Locate the cell with the specified text and output its (x, y) center coordinate. 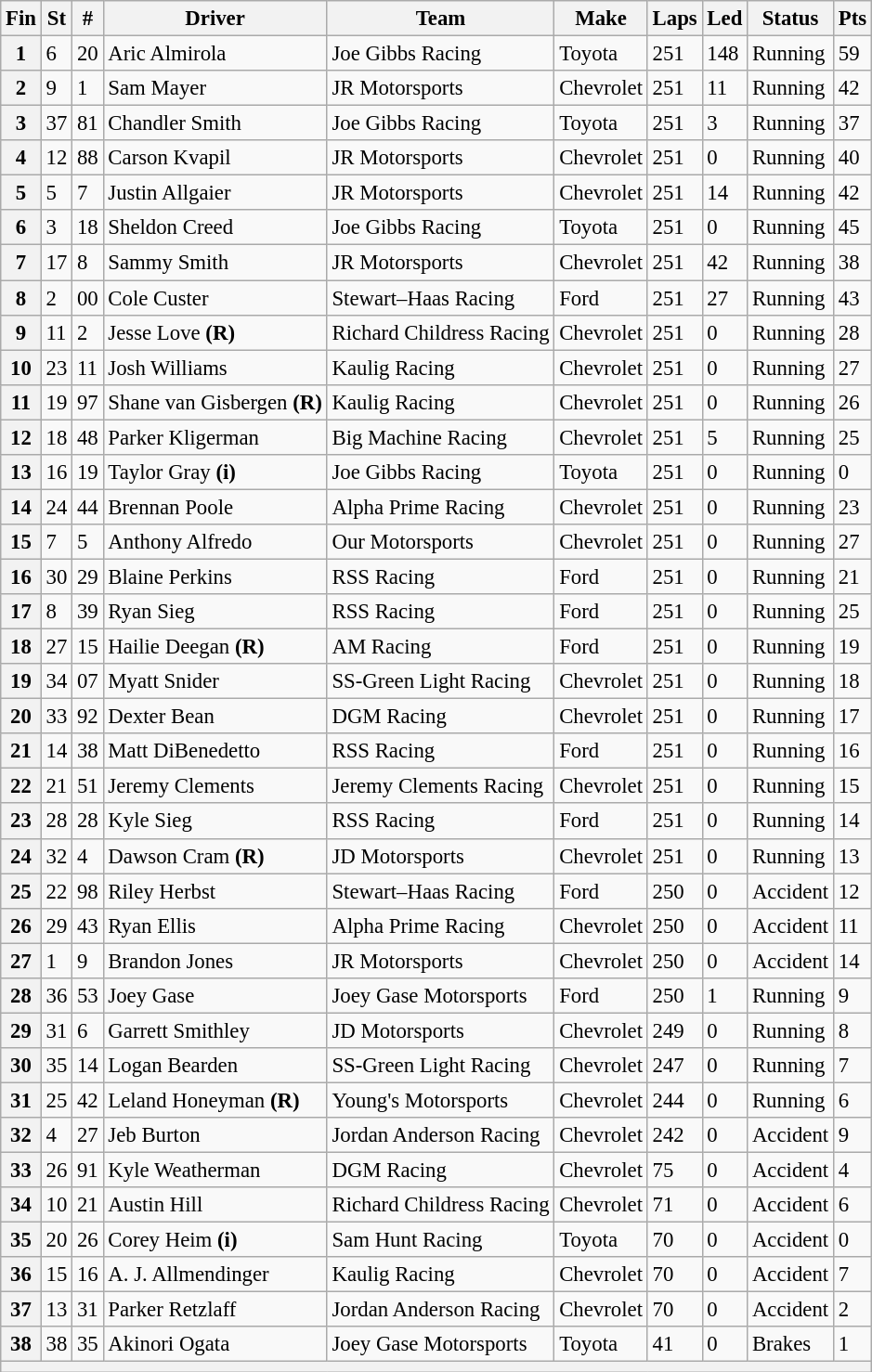
Brakes (791, 1345)
Sammy Smith (215, 263)
Joey Gase (215, 996)
53 (87, 996)
59 (852, 54)
97 (87, 402)
244 (674, 1100)
Riley Herbst (215, 891)
00 (87, 298)
Ryan Ellis (215, 925)
Led (724, 19)
Aric Almirola (215, 54)
Big Machine Racing (440, 437)
Garrett Smithley (215, 1030)
AM Racing (440, 647)
St (56, 19)
Young's Motorsports (440, 1100)
81 (87, 123)
51 (87, 786)
Laps (674, 19)
92 (87, 717)
Logan Bearden (215, 1066)
Leland Honeyman (R) (215, 1100)
Cole Custer (215, 298)
Sam Hunt Racing (440, 1240)
39 (87, 612)
Driver (215, 19)
Dawson Cram (R) (215, 856)
Myatt Snider (215, 681)
249 (674, 1030)
Carson Kvapil (215, 158)
Matt DiBenedetto (215, 751)
Sam Mayer (215, 88)
Brennan Poole (215, 507)
Brandon Jones (215, 961)
Dexter Bean (215, 717)
Ryan Sieg (215, 612)
Sheldon Creed (215, 227)
Anthony Alfredo (215, 542)
148 (724, 54)
Corey Heim (i) (215, 1240)
Parker Kligerman (215, 437)
Chandler Smith (215, 123)
242 (674, 1135)
Fin (21, 19)
Akinori Ogata (215, 1345)
Parker Retzlaff (215, 1310)
88 (87, 158)
Taylor Gray (i) (215, 472)
40 (852, 158)
Make (601, 19)
Austin Hill (215, 1205)
Justin Allgaier (215, 193)
Kyle Weatherman (215, 1171)
Kyle Sieg (215, 822)
Josh Williams (215, 368)
Our Motorsports (440, 542)
48 (87, 437)
Team (440, 19)
07 (87, 681)
# (87, 19)
Shane van Gisbergen (R) (215, 402)
Pts (852, 19)
Jeb Burton (215, 1135)
Jeremy Clements (215, 786)
71 (674, 1205)
A. J. Allmendinger (215, 1275)
Jesse Love (R) (215, 332)
98 (87, 891)
91 (87, 1171)
Blaine Perkins (215, 576)
Status (791, 19)
Hailie Deegan (R) (215, 647)
Jeremy Clements Racing (440, 786)
247 (674, 1066)
45 (852, 227)
75 (674, 1171)
41 (674, 1345)
44 (87, 507)
